Return [x, y] of the center of cell containing provided text 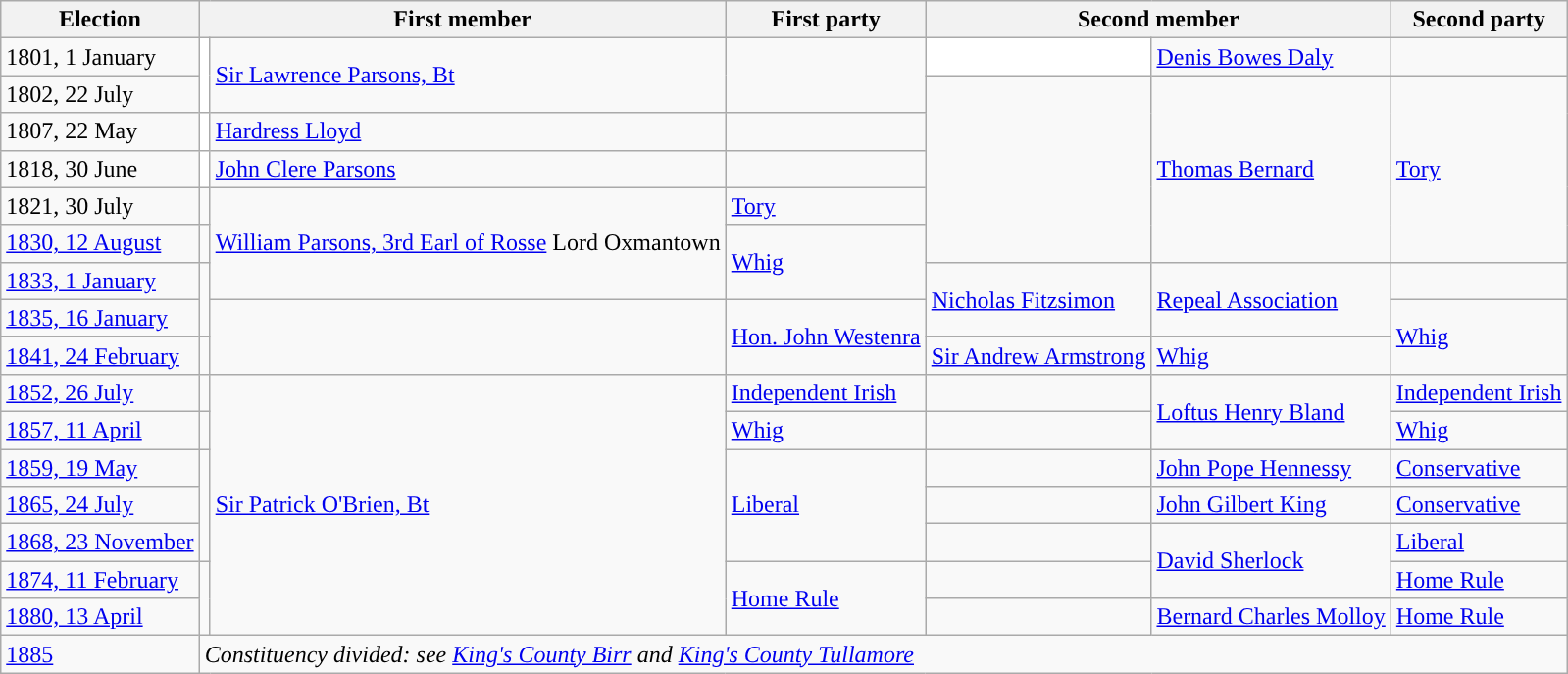
1874, 11 February [100, 580]
1801, 1 January [100, 57]
1880, 13 April [100, 617]
First party [826, 20]
1818, 30 June [100, 169]
David Sherlock [1271, 561]
1835, 16 January [100, 318]
William Parsons, 3rd Earl of Rosse Lord Oxmantown [468, 243]
1841, 24 February [100, 355]
Hardress Lloyd [468, 131]
1807, 22 May [100, 131]
1833, 1 January [100, 281]
Nicholas Fitzsimon [1038, 299]
John Gilbert King [1271, 505]
1852, 26 July [100, 392]
First member [463, 20]
1830, 12 August [100, 243]
Second member [1158, 20]
1802, 22 July [100, 94]
Sir Lawrence Parsons, Bt [468, 76]
Thomas Bernard [1271, 169]
1868, 23 November [100, 543]
John Pope Hennessy [1271, 468]
Sir Andrew Armstrong [1038, 355]
Sir Patrick O'Brien, Bt [468, 504]
Repeal Association [1271, 299]
Loftus Henry Bland [1271, 411]
Hon. John Westenra [826, 337]
Second party [1479, 20]
Bernard Charles Molloy [1271, 617]
John Clere Parsons [468, 169]
Denis Bowes Daly [1271, 57]
Constituency divided: see King's County Birr and King's County Tullamore [883, 654]
1859, 19 May [100, 468]
1821, 30 July [100, 206]
1885 [100, 654]
1857, 11 April [100, 430]
Election [100, 20]
1865, 24 July [100, 505]
